Scan for the cell matching the given text and deliver its (x, y) coordinate at center. 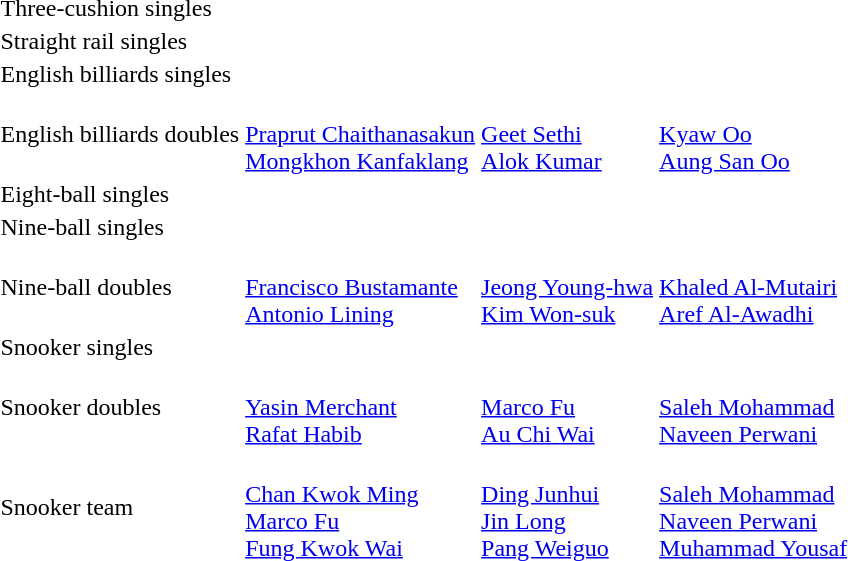
Geet SethiAlok Kumar (568, 134)
Marco FuAu Chi Wai (568, 407)
Praprut ChaithanasakunMongkhon Kanfaklang (360, 134)
Francisco BustamanteAntonio Lining (360, 287)
Jeong Young-hwaKim Won-suk (568, 287)
Yasin MerchantRafat Habib (360, 407)
